Identify which cell holds the provided text, then report its [X, Y] central coordinate. 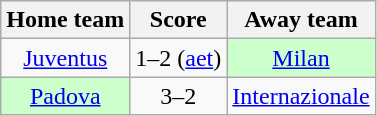
Internazionale [301, 96]
Milan [301, 58]
Away team [301, 20]
Padova [66, 96]
3–2 [178, 96]
Home team [66, 20]
1–2 (aet) [178, 58]
Juventus [66, 58]
Score [178, 20]
